Provide the (X, Y) coordinate of the cell's center where the given text is located.  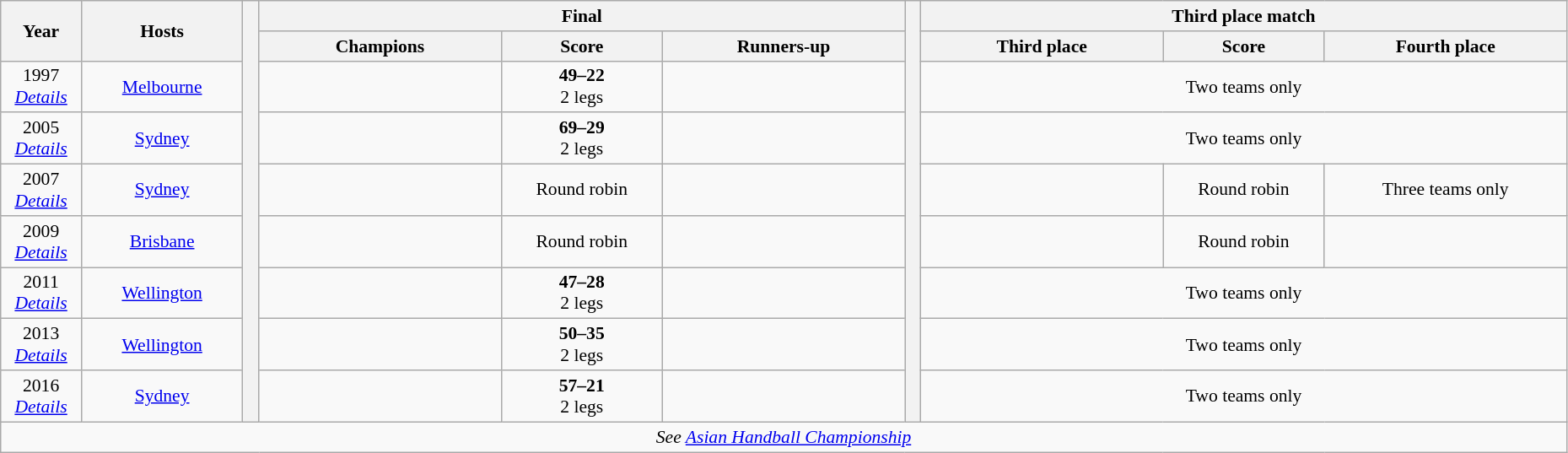
2005Details (41, 138)
1997Details (41, 86)
Melbourne (162, 86)
Final (582, 16)
2009Details (41, 241)
Hosts (162, 30)
50–35 2 legs (582, 344)
See Asian Handball Championship (784, 437)
2007Details (41, 191)
Champions (380, 46)
Third place (1043, 46)
Year (41, 30)
47–28 2 legs (582, 294)
Brisbane (162, 241)
Fourth place (1446, 46)
2011Details (41, 294)
2016Details (41, 396)
57–21 2 legs (582, 396)
Third place match (1244, 16)
49–22 2 legs (582, 86)
2013Details (41, 344)
Three teams only (1446, 191)
Runners-up (783, 46)
69–29 2 legs (582, 138)
